Return the (X, Y) coordinate for the center point of the cell that contains the specified text.  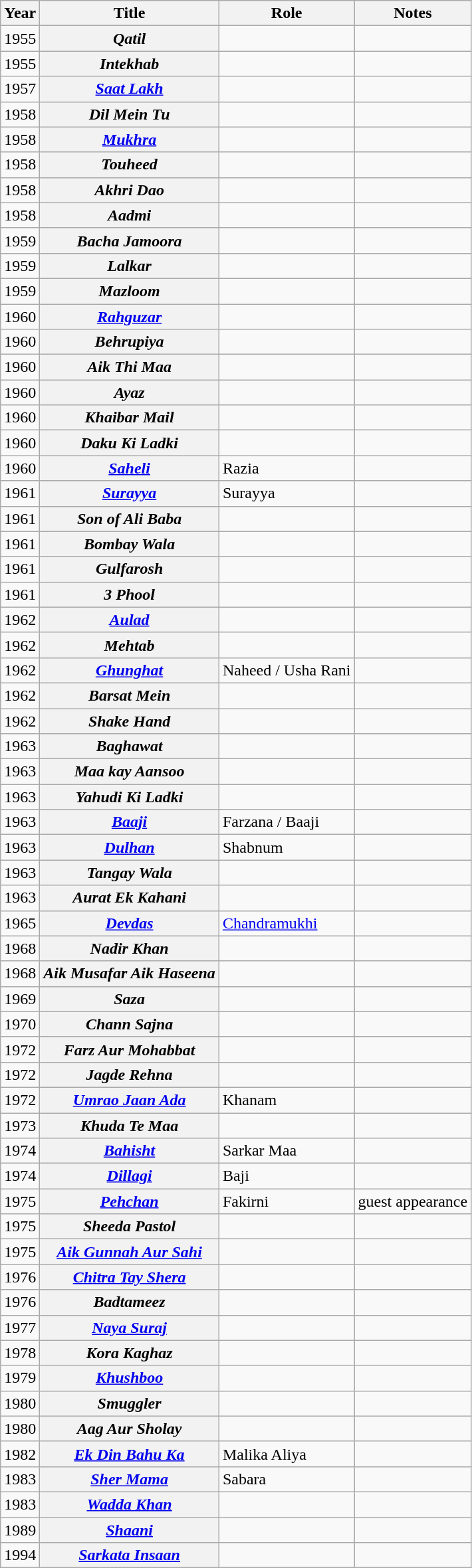
Shake Hand (130, 721)
Devdas (130, 923)
Lalkar (130, 266)
Rahguzar (130, 317)
Malika Aliya (287, 1454)
1973 (20, 1126)
Sabara (287, 1479)
Aulad (130, 620)
Mazloom (130, 291)
Aag Aur Sholay (130, 1429)
Bahisht (130, 1151)
Shabnum (287, 847)
Title (130, 13)
3 Phool (130, 594)
1979 (20, 1378)
Razia (287, 468)
Ghunghat (130, 670)
1982 (20, 1454)
Aadmi (130, 215)
Nadir Khan (130, 948)
Aurat Ek Kahani (130, 898)
Naya Suraj (130, 1328)
Khushboo (130, 1378)
Mukhra (130, 139)
Ek Din Bahu Ka (130, 1454)
Son of Ali Baba (130, 519)
1970 (20, 1024)
1957 (20, 89)
Baghawat (130, 746)
Shaani (130, 1529)
Khaibar Mail (130, 418)
Aik Thi Maa (130, 367)
Saza (130, 999)
Akhri Dao (130, 190)
Naheed / Usha Rani (287, 670)
Farz Aur Mohabbat (130, 1049)
Gulfarosh (130, 569)
Qatil (130, 39)
Chitra Tay Shera (130, 1277)
Ayaz (130, 392)
Chann Sajna (130, 1024)
Wadda Khan (130, 1504)
Aik Gunnah Aur Sahi (130, 1252)
Saat Lakh (130, 89)
Sarkar Maa (287, 1151)
1965 (20, 923)
Sher Mama (130, 1479)
guest appearance (413, 1201)
Maa kay Aansoo (130, 772)
Fakirni (287, 1201)
Notes (413, 13)
Khanam (287, 1100)
1969 (20, 999)
Bombay Wala (130, 544)
1977 (20, 1328)
Intekhab (130, 64)
Khuda Te Maa (130, 1126)
Pehchan (130, 1201)
Jagde Rehna (130, 1075)
Baji (287, 1176)
Aik Musafar Aik Haseena (130, 974)
Mehtab (130, 645)
Dil Mein Tu (130, 114)
Bacha Jamoora (130, 240)
Saheli (130, 468)
Kora Kaghaz (130, 1353)
1994 (20, 1555)
Farzana / Baaji (287, 822)
Barsat Mein (130, 695)
Year (20, 13)
Badtameez (130, 1302)
1978 (20, 1353)
Smuggler (130, 1403)
Daku Ki Ladki (130, 443)
Sarkata Insaan (130, 1555)
Baaji (130, 822)
Sheeda Pastol (130, 1227)
Dillagi (130, 1176)
Umrao Jaan Ada (130, 1100)
Touheed (130, 165)
Tangay Wala (130, 873)
Role (287, 13)
1989 (20, 1529)
Chandramukhi (287, 923)
Yahudi Ki Ladki (130, 797)
Dulhan (130, 847)
Behrupiya (130, 342)
